Capture the cell that displays the provided text and extract its (x, y) central coordinate. 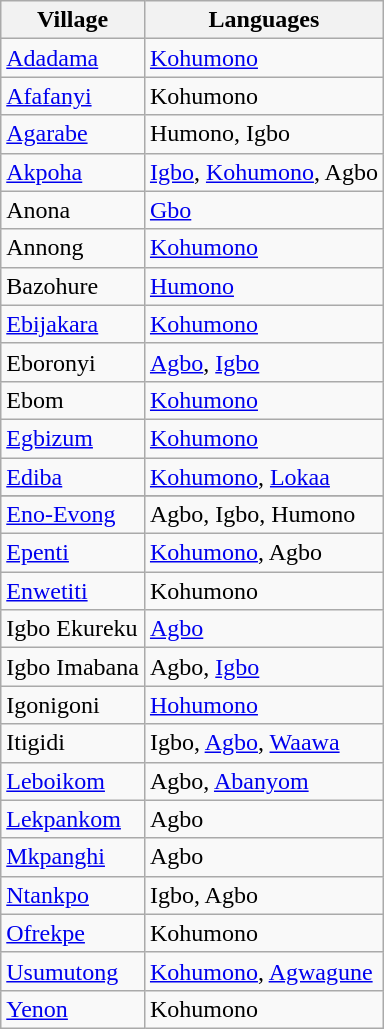
Ntankpo (73, 895)
Mkpanghi (73, 857)
Adadama (73, 58)
Yenon (73, 1009)
Igbo, Kohumono, Agbo (264, 172)
Epenti (73, 553)
Usumutong (73, 971)
Igbo Ekureku (73, 629)
Agbo, Abanyom (264, 781)
Igbo, Agbo (264, 895)
Ebijakara (73, 324)
Igbo, Agbo, Waawa (264, 743)
Kohumono, Lokaa (264, 477)
Eno-Evong (73, 515)
Afafanyi (73, 96)
Ediba (73, 477)
Kohumono, Agbo (264, 553)
Igonigoni (73, 705)
Akpoha (73, 172)
Ofrekpe (73, 933)
Kohumono, Agwagune (264, 971)
Itigidi (73, 743)
Bazohure (73, 286)
Leboikom (73, 781)
Lekpankom (73, 819)
Eboronyi (73, 362)
Humono, Igbo (264, 134)
Humono (264, 286)
Egbizum (73, 438)
Enwetiti (73, 591)
Languages (264, 20)
Annong (73, 248)
Agbo, Igbo, Humono (264, 515)
Agarabe (73, 134)
Anona (73, 210)
Gbo (264, 210)
Hohumono (264, 705)
Village (73, 20)
Ebom (73, 400)
Igbo Imabana (73, 667)
